Provide the (X, Y) coordinate of the cell's center where the given text is located.  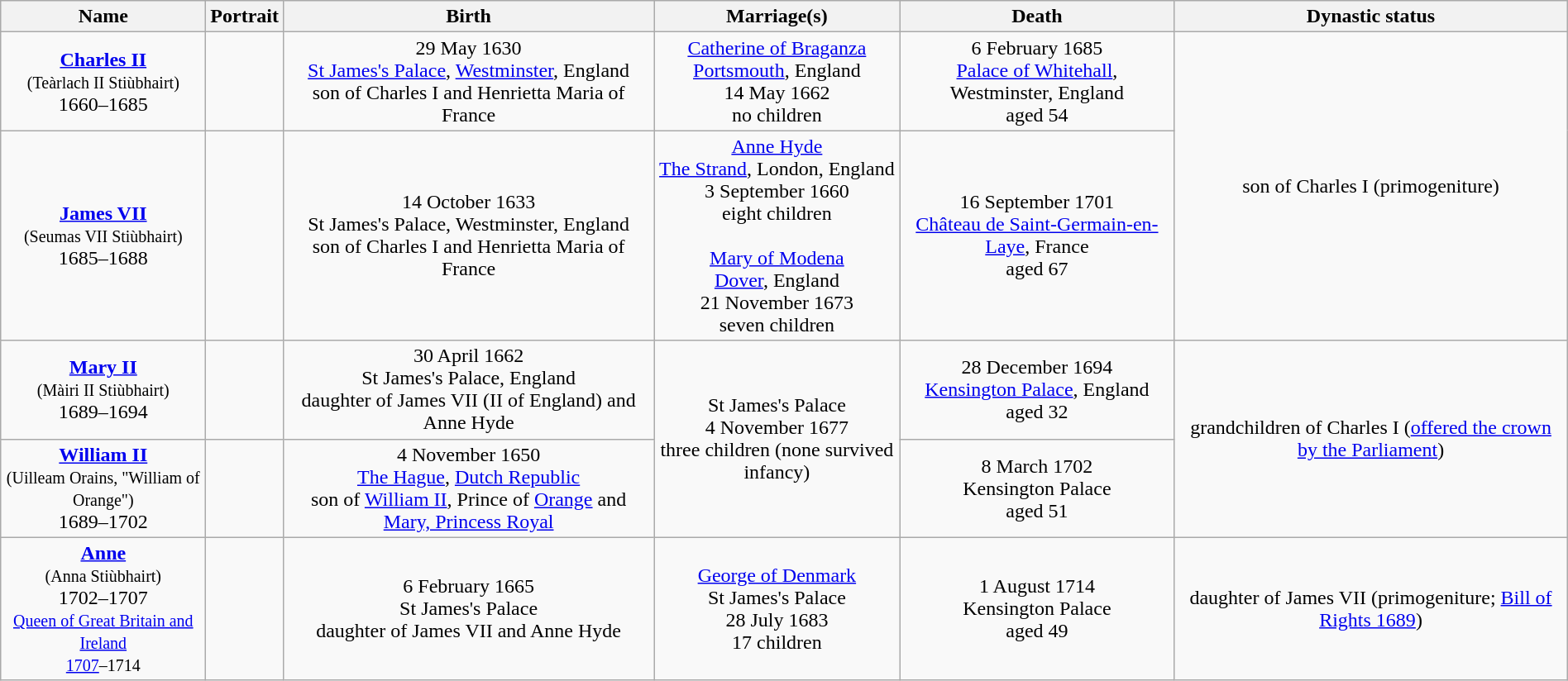
William II(Uilleam Orains, "William of Orange")1689–1702 (103, 488)
6 February 1685Palace of Whitehall, Westminster, Englandaged 54 (1037, 81)
Dynastic status (1371, 17)
Mary II(Màiri II Stiùbhairt)1689–1694 (103, 390)
4 November 1650The Hague, Dutch Republicson of William II, Prince of Orange and Mary, Princess Royal (469, 488)
grandchildren of Charles I (offered the crown by the Parliament) (1371, 439)
St James's Palace4 November 1677three children (none survived infancy) (777, 439)
8 March 1702Kensington Palaceaged 51 (1037, 488)
Anne HydeThe Strand, London, England3 September 1660eight childrenMary of ModenaDover, England21 November 1673seven children (777, 236)
16 September 1701Château de Saint-Germain-en-Laye, Franceaged 67 (1037, 236)
Birth (469, 17)
Death (1037, 17)
daughter of James VII (primogeniture; Bill of Rights 1689) (1371, 608)
Anne(Anna Stiùbhairt)1702–1707Queen of Great Britain and Ireland1707–1714 (103, 608)
Name (103, 17)
Marriage(s) (777, 17)
28 December 1694Kensington Palace, Englandaged 32 (1037, 390)
George of DenmarkSt James's Palace28 July 168317 children (777, 608)
1 August 1714Kensington Palaceaged 49 (1037, 608)
James VII(Seumas VII Stiùbhairt)1685–1688 (103, 236)
29 May 1630St James's Palace, Westminster, Englandson of Charles I and Henrietta Maria of France (469, 81)
6 February 1665St James's Palacedaughter of James VII and Anne Hyde (469, 608)
Catherine of BraganzaPortsmouth, England14 May 1662no children (777, 81)
14 October 1633St James's Palace, Westminster, Englandson of Charles I and Henrietta Maria of France (469, 236)
Charles II(Teàrlach II Stiùbhairt)1660–1685 (103, 81)
30 April 1662St James's Palace, Englanddaughter of James VII (II of England) and Anne Hyde (469, 390)
son of Charles I (primogeniture) (1371, 187)
Portrait (245, 17)
